From the cell containing the given text, extract its center point as (x, y) coordinate. 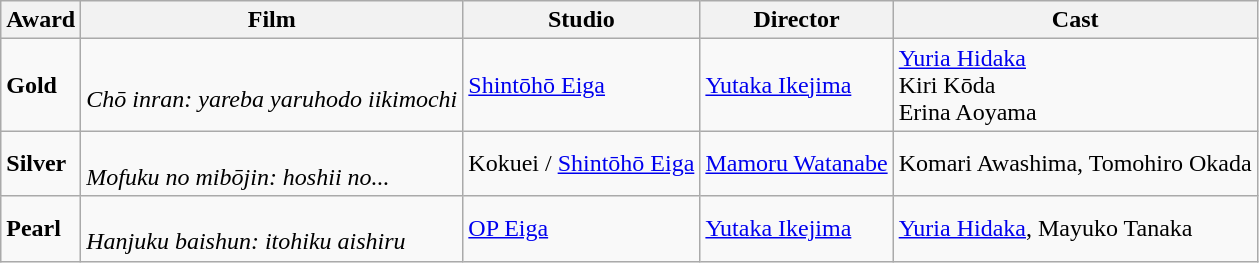
Award (41, 20)
Film (272, 20)
Silver (41, 164)
Cast (1075, 20)
Kokuei / Shintōhō Eiga (582, 164)
OP Eiga (582, 228)
Studio (582, 20)
Director (796, 20)
Gold (41, 85)
Yuria Hidaka, Mayuko Tanaka (1075, 228)
Pearl (41, 228)
Chō inran: yareba yaruhodo iikimochi (272, 85)
Shintōhō Eiga (582, 85)
Hanjuku baishun: itohiku aishiru (272, 228)
Komari Awashima, Tomohiro Okada (1075, 164)
Mofuku no mibōjin: hoshii no... (272, 164)
Mamoru Watanabe (796, 164)
Yuria HidakaKiri KōdaErina Aoyama (1075, 85)
